Provide the (X, Y) coordinate of the cell's center where the given text is located.  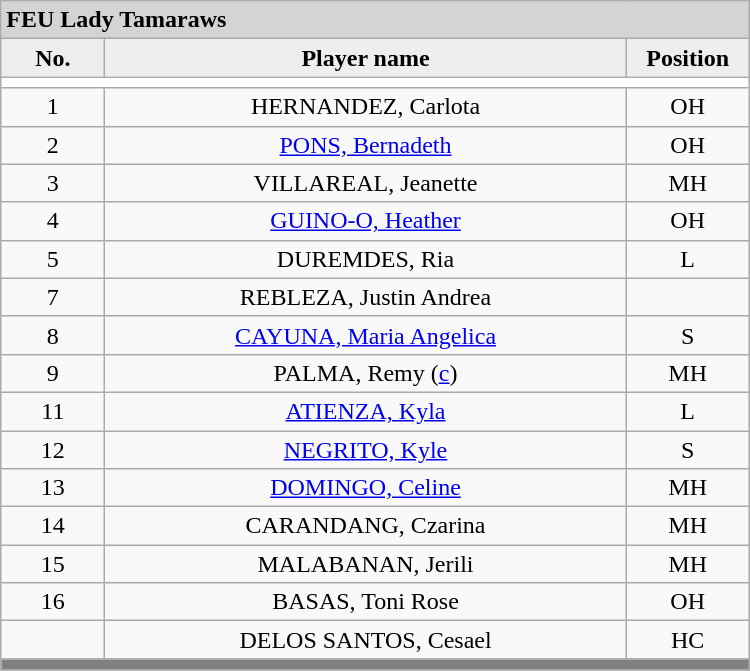
CAYUNA, Maria Angelica (366, 335)
11 (53, 411)
13 (53, 488)
12 (53, 449)
8 (53, 335)
PALMA, Remy (c) (366, 373)
CARANDANG, Czarina (366, 526)
No. (53, 58)
NEGRITO, Kyle (366, 449)
FEU Lady Tamaraws (375, 20)
DELOS SANTOS, Cesael (366, 640)
MALABANAN, Jerili (366, 564)
ATIENZA, Kyla (366, 411)
DOMINGO, Celine (366, 488)
GUINO-O, Heather (366, 221)
16 (53, 602)
BASAS, Toni Rose (366, 602)
HERNANDEZ, Carlota (366, 107)
7 (53, 297)
Position (688, 58)
PONS, Bernadeth (366, 145)
HC (688, 640)
4 (53, 221)
9 (53, 373)
Player name (366, 58)
15 (53, 564)
3 (53, 183)
REBLEZA, Justin Andrea (366, 297)
5 (53, 259)
1 (53, 107)
2 (53, 145)
DUREMDES, Ria (366, 259)
VILLAREAL, Jeanette (366, 183)
14 (53, 526)
